Return the (x, y) coordinate for the center point of the cell that contains the specified text.  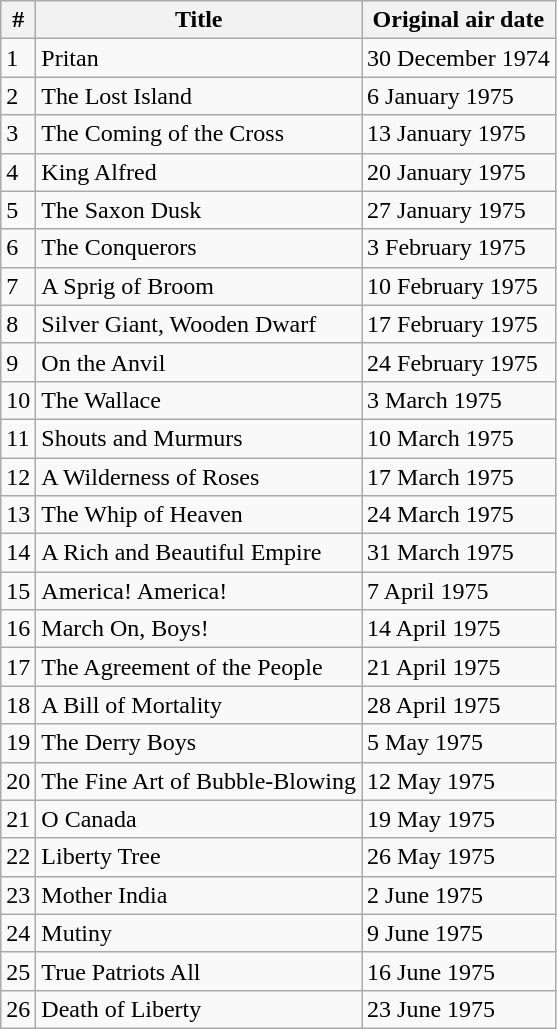
6 January 1975 (459, 96)
10 March 1975 (459, 438)
The Whip of Heaven (199, 515)
7 April 1975 (459, 591)
27 January 1975 (459, 210)
Pritan (199, 58)
The Conquerors (199, 248)
20 (18, 781)
31 March 1975 (459, 553)
7 (18, 286)
Mutiny (199, 933)
Death of Liberty (199, 1009)
5 May 1975 (459, 743)
The Wallace (199, 400)
23 June 1975 (459, 1009)
15 (18, 591)
16 June 1975 (459, 971)
Shouts and Murmurs (199, 438)
26 (18, 1009)
11 (18, 438)
24 (18, 933)
30 December 1974 (459, 58)
20 January 1975 (459, 172)
10 (18, 400)
9 June 1975 (459, 933)
13 (18, 515)
24 February 1975 (459, 362)
The Fine Art of Bubble-Blowing (199, 781)
14 (18, 553)
The Lost Island (199, 96)
Liberty Tree (199, 857)
17 February 1975 (459, 324)
16 (18, 629)
25 (18, 971)
The Derry Boys (199, 743)
A Sprig of Broom (199, 286)
19 (18, 743)
2 June 1975 (459, 895)
24 March 1975 (459, 515)
9 (18, 362)
America! America! (199, 591)
March On, Boys! (199, 629)
6 (18, 248)
King Alfred (199, 172)
10 February 1975 (459, 286)
3 March 1975 (459, 400)
14 April 1975 (459, 629)
Original air date (459, 20)
The Coming of the Cross (199, 134)
3 (18, 134)
26 May 1975 (459, 857)
True Patriots All (199, 971)
8 (18, 324)
21 April 1975 (459, 667)
5 (18, 210)
21 (18, 819)
17 March 1975 (459, 477)
1 (18, 58)
On the Anvil (199, 362)
28 April 1975 (459, 705)
A Wilderness of Roses (199, 477)
O Canada (199, 819)
12 (18, 477)
A Bill of Mortality (199, 705)
17 (18, 667)
12 May 1975 (459, 781)
13 January 1975 (459, 134)
The Agreement of the People (199, 667)
# (18, 20)
Mother India (199, 895)
23 (18, 895)
2 (18, 96)
4 (18, 172)
A Rich and Beautiful Empire (199, 553)
3 February 1975 (459, 248)
Silver Giant, Wooden Dwarf (199, 324)
19 May 1975 (459, 819)
18 (18, 705)
22 (18, 857)
Title (199, 20)
The Saxon Dusk (199, 210)
